Return the (x, y) coordinate for the center point of the cell that contains the specified text.  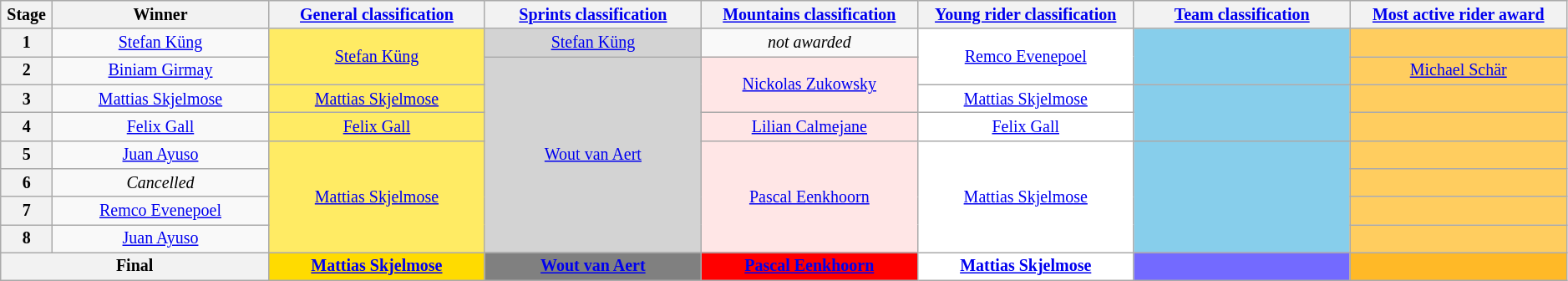
Nickolas Zukowsky (809, 85)
1 (27, 43)
Cancelled (160, 182)
3 (27, 99)
Young rider classification (1026, 15)
Winner (160, 15)
Most active rider award (1459, 15)
2 (27, 70)
6 (27, 182)
Stage (27, 15)
Final (135, 266)
Lilian Calmejane (809, 127)
4 (27, 127)
Mountains classification (809, 15)
8 (27, 239)
Sprints classification (593, 15)
Biniam Girmay (160, 70)
5 (27, 154)
General classification (376, 15)
not awarded (809, 43)
Team classification (1241, 15)
7 (27, 211)
Michael Schär (1459, 70)
